Locate the cell with the specified text and output its [x, y] center coordinate. 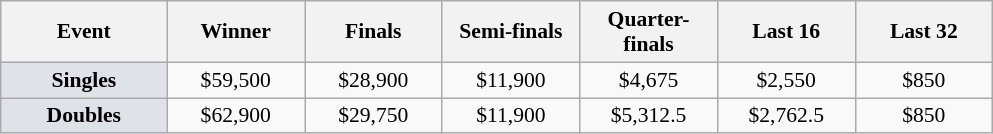
Singles [84, 80]
Event [84, 32]
Winner [236, 32]
$4,675 [649, 80]
Semi-finals [511, 32]
$2,762.5 [786, 116]
$29,750 [373, 116]
Last 32 [924, 32]
$59,500 [236, 80]
Finals [373, 32]
Doubles [84, 116]
$62,900 [236, 116]
Last 16 [786, 32]
$5,312.5 [649, 116]
$2,550 [786, 80]
$28,900 [373, 80]
Quarter-finals [649, 32]
